Provide the [x, y] coordinate of the cell's center where the given text is located.  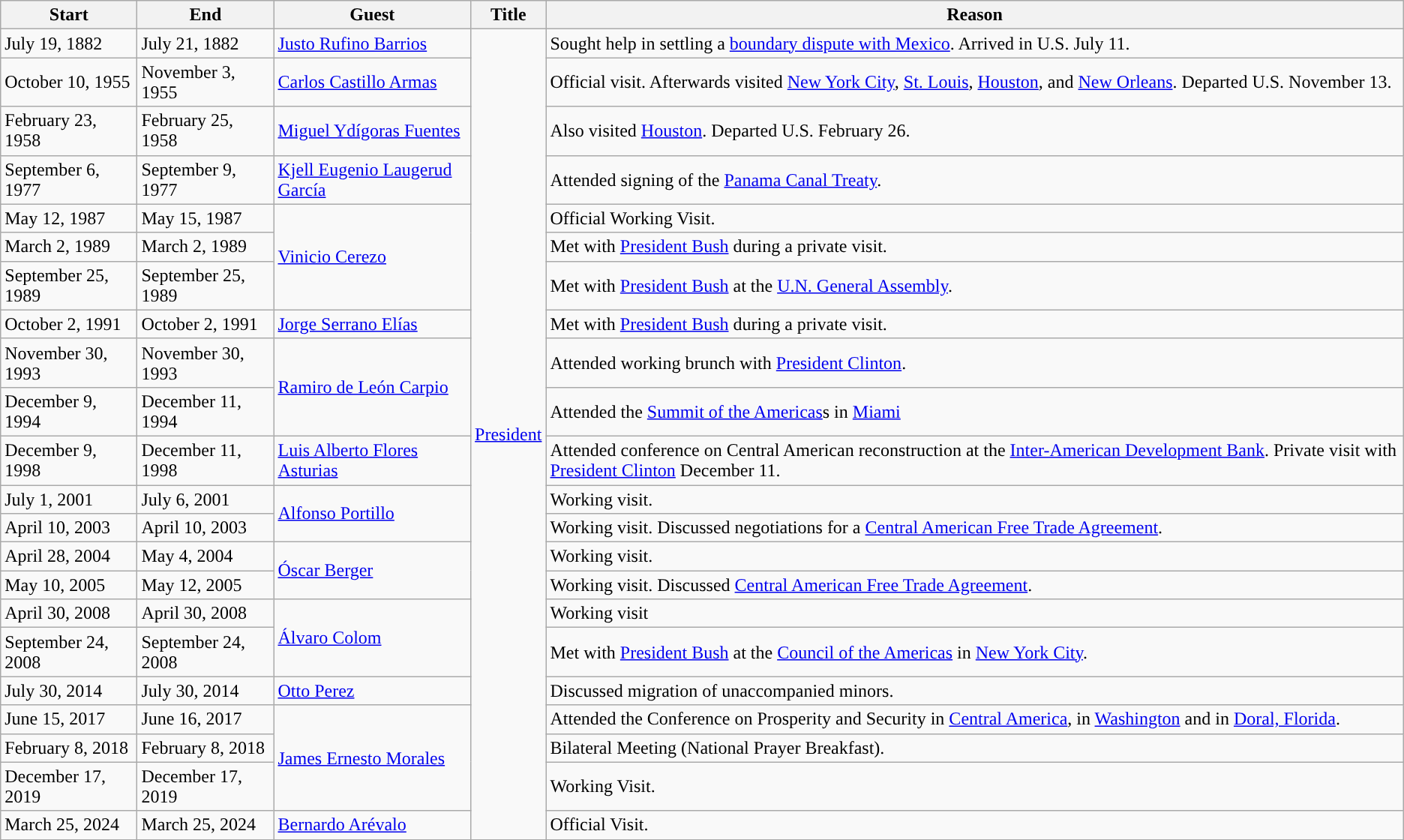
Attended conference on Central American reconstruction at the Inter-American Development Bank. Private visit with President Clinton December 11. [975, 460]
Attended signing of the Panama Canal Treaty. [975, 180]
Jorge Serrano Elías [372, 324]
Title [508, 15]
Official Visit. [975, 825]
Óscar Berger [372, 571]
Working Visit. [975, 786]
Working visit. Discussed Central American Free Trade Agreement. [975, 585]
May 12, 1987 [69, 218]
May 12, 2005 [205, 585]
Attended the Conference on Prosperity and Security in Central America, in Washington and in Doral, Florida. [975, 719]
Otto Perez [372, 691]
April 28, 2004 [69, 556]
May 10, 2005 [69, 585]
End [205, 15]
December 11, 1994 [205, 411]
Reason [975, 15]
Luis Alberto Flores Asturias [372, 460]
Working visit [975, 613]
June 16, 2017 [205, 719]
February 23, 1958 [69, 130]
President [508, 434]
Alfonso Portillo [372, 513]
Carlos Castillo Armas [372, 82]
Start [69, 15]
Ramiro de León Carpio [372, 387]
July 6, 2001 [205, 499]
December 9, 1994 [69, 411]
Also visited Houston. Departed U.S. February 26. [975, 130]
Discussed migration of unaccompanied minors. [975, 691]
Kjell Eugenio Laugerud García [372, 180]
Met with President Bush at the U.N. General Assembly. [975, 285]
November 3, 1955 [205, 82]
December 9, 1998 [69, 460]
July 21, 1882 [205, 43]
May 4, 2004 [205, 556]
June 15, 2017 [69, 719]
Official visit. Afterwards visited New York City, St. Louis, Houston, and New Orleans. Departed U.S. November 13. [975, 82]
July 1, 2001 [69, 499]
February 25, 1958 [205, 130]
July 19, 1882 [69, 43]
September 6, 1977 [69, 180]
Attended the Summit of the Americass in Miami [975, 411]
Attended working brunch with President Clinton. [975, 363]
Sought help in settling a boundary dispute with Mexico. Arrived in U.S. July 11. [975, 43]
Bilateral Meeting (National Prayer Breakfast). [975, 748]
Bernardo Arévalo [372, 825]
May 15, 1987 [205, 218]
October 10, 1955 [69, 82]
Miguel Ydígoras Fuentes [372, 130]
Justo Rufino Barrios [372, 43]
Working visit. Discussed negotiations for a Central American Free Trade Agreement. [975, 528]
Álvaro Colom [372, 637]
Vinicio Cerezo [372, 256]
December 11, 1998 [205, 460]
Official Working Visit. [975, 218]
Guest [372, 15]
Met with President Bush at the Council of the Americas in New York City. [975, 652]
James Ernesto Morales [372, 757]
September 9, 1977 [205, 180]
